Extract the [x, y] coordinate from the center of the cell holding the provided text.  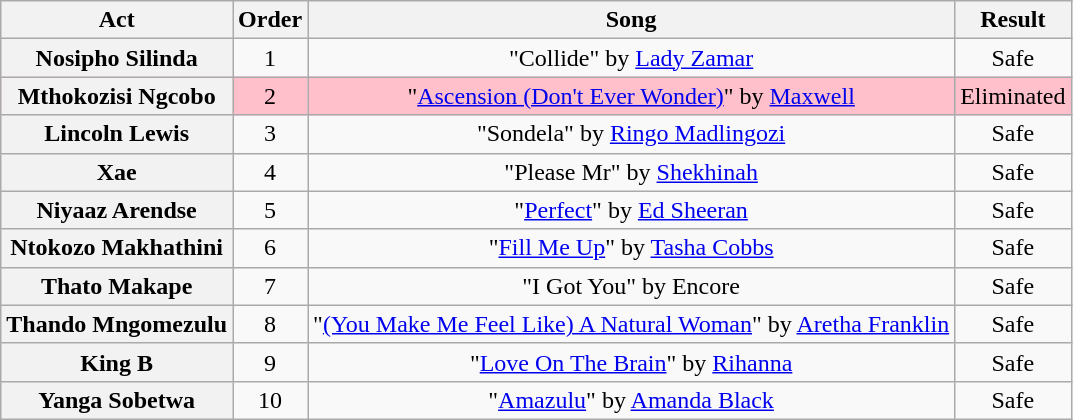
Mthokozisi Ngcobo [117, 96]
7 [270, 286]
"Perfect" by Ed Sheeran [632, 210]
10 [270, 400]
6 [270, 248]
"Collide" by Lady Zamar [632, 58]
Yanga Sobetwa [117, 400]
"Love On The Brain" by Rihanna [632, 362]
9 [270, 362]
Song [632, 20]
Eliminated [1013, 96]
"Amazulu" by Amanda Black [632, 400]
4 [270, 172]
"(You Make Me Feel Like) A Natural Woman" by Aretha Franklin [632, 324]
"Ascension (Don't Ever Wonder)" by Maxwell [632, 96]
Order [270, 20]
Nosipho Silinda [117, 58]
Ntokozo Makhathini [117, 248]
"Please Mr" by Shekhinah [632, 172]
King B [117, 362]
Niyaaz Arendse [117, 210]
"Sondela" by Ringo Madlingozi [632, 134]
Lincoln Lewis [117, 134]
Act [117, 20]
2 [270, 96]
Result [1013, 20]
Xae [117, 172]
Thato Makape [117, 286]
Thando Mngomezulu [117, 324]
5 [270, 210]
1 [270, 58]
"I Got You" by Encore [632, 286]
"Fill Me Up" by Tasha Cobbs [632, 248]
3 [270, 134]
8 [270, 324]
